From the cell containing the given text, extract its center point as [x, y] coordinate. 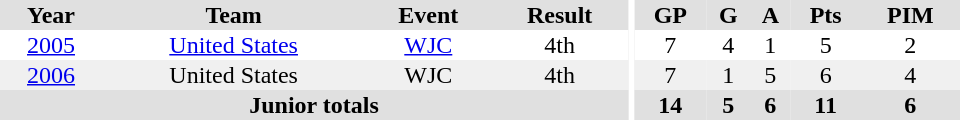
Event [428, 15]
G [728, 15]
Junior totals [314, 105]
Year [51, 15]
PIM [910, 15]
Result [560, 15]
A [770, 15]
2005 [51, 45]
GP [670, 15]
2006 [51, 75]
11 [826, 105]
14 [670, 105]
2 [910, 45]
Pts [826, 15]
Team [234, 15]
